Extract the (x, y) coordinate from the center of the cell holding the provided text.  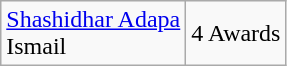
Shashidhar Adapa Ismail (94, 34)
4 Awards (236, 34)
